Locate the cell with the specified text and output its (x, y) center coordinate. 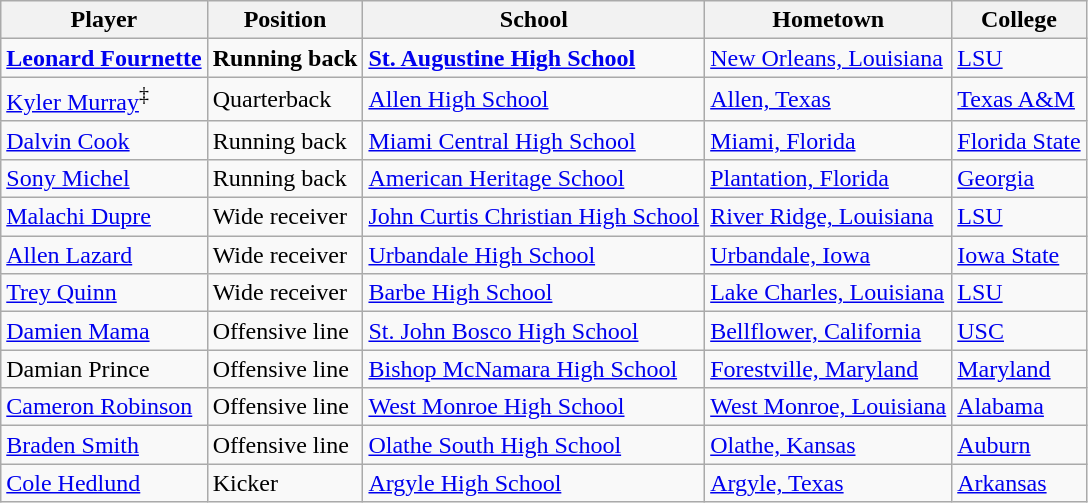
Texas A&M (1019, 100)
Miami, Florida (828, 140)
Damien Mama (104, 331)
Iowa State (1019, 255)
West Monroe, Louisiana (828, 407)
Arkansas (1019, 483)
Argyle, Texas (828, 483)
Lake Charles, Louisiana (828, 293)
Allen High School (534, 100)
River Ridge, Louisiana (828, 217)
John Curtis Christian High School (534, 217)
Alabama (1019, 407)
Florida State (1019, 140)
Forestville, Maryland (828, 369)
Plantation, Florida (828, 178)
Olathe, Kansas (828, 445)
Olathe South High School (534, 445)
Bellflower, California (828, 331)
Sony Michel (104, 178)
New Orleans, Louisiana (828, 58)
Allen Lazard (104, 255)
College (1019, 20)
Dalvin Cook (104, 140)
Georgia (1019, 178)
Barbe High School (534, 293)
Leonard Fournette (104, 58)
Bishop McNamara High School (534, 369)
Malachi Dupre (104, 217)
Hometown (828, 20)
Urbandale High School (534, 255)
Braden Smith (104, 445)
American Heritage School (534, 178)
Kicker (285, 483)
Quarterback (285, 100)
Cameron Robinson (104, 407)
USC (1019, 331)
Position (285, 20)
Argyle High School (534, 483)
Kyler Murray‡ (104, 100)
St. John Bosco High School (534, 331)
Urbandale, Iowa (828, 255)
Auburn (1019, 445)
School (534, 20)
Miami Central High School (534, 140)
Trey Quinn (104, 293)
St. Augustine High School (534, 58)
West Monroe High School (534, 407)
Maryland (1019, 369)
Allen, Texas (828, 100)
Player (104, 20)
Cole Hedlund (104, 483)
Damian Prince (104, 369)
